Return (x, y) of the center of cell containing provided text 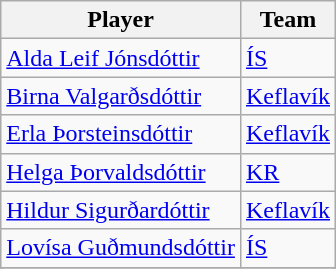
Team (288, 20)
Birna Valgarðsdóttir (121, 96)
Hildur Sigurðardóttir (121, 210)
Alda Leif Jónsdóttir (121, 58)
KR (288, 172)
Erla Þorsteinsdóttir (121, 134)
Player (121, 20)
Lovísa Guðmundsdóttir (121, 248)
Helga Þorvaldsdóttir (121, 172)
